Extract the [x, y] coordinate from the center of the cell holding the provided text.  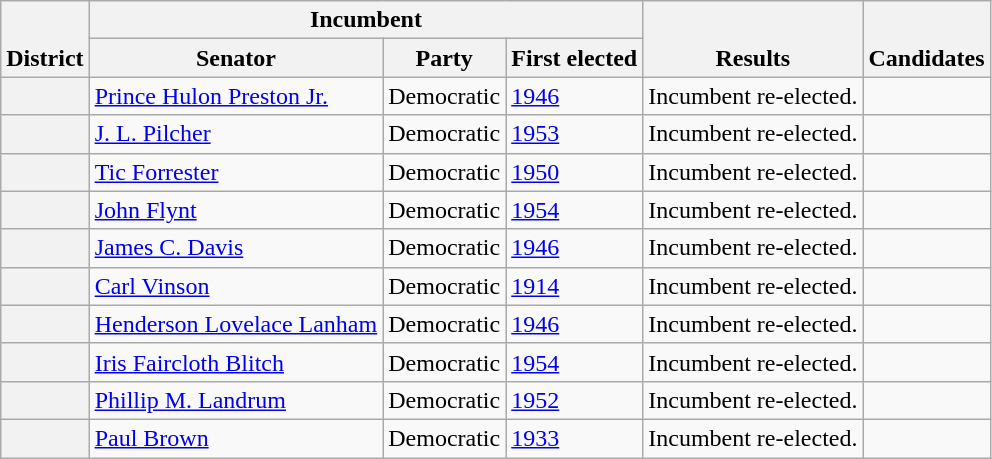
Tic Forrester [236, 172]
Carl Vinson [236, 286]
Senator [236, 58]
1933 [574, 438]
Prince Hulon Preston Jr. [236, 96]
James C. Davis [236, 248]
1950 [574, 172]
Incumbent [366, 20]
Paul Brown [236, 438]
Candidates [926, 39]
Phillip M. Landrum [236, 400]
Henderson Lovelace Lanham [236, 324]
Party [444, 58]
Results [753, 39]
1914 [574, 286]
1952 [574, 400]
District [45, 39]
Iris Faircloth Blitch [236, 362]
1953 [574, 134]
John Flynt [236, 210]
First elected [574, 58]
J. L. Pilcher [236, 134]
